Extract the (X, Y) coordinate from the center of the cell holding the provided text.  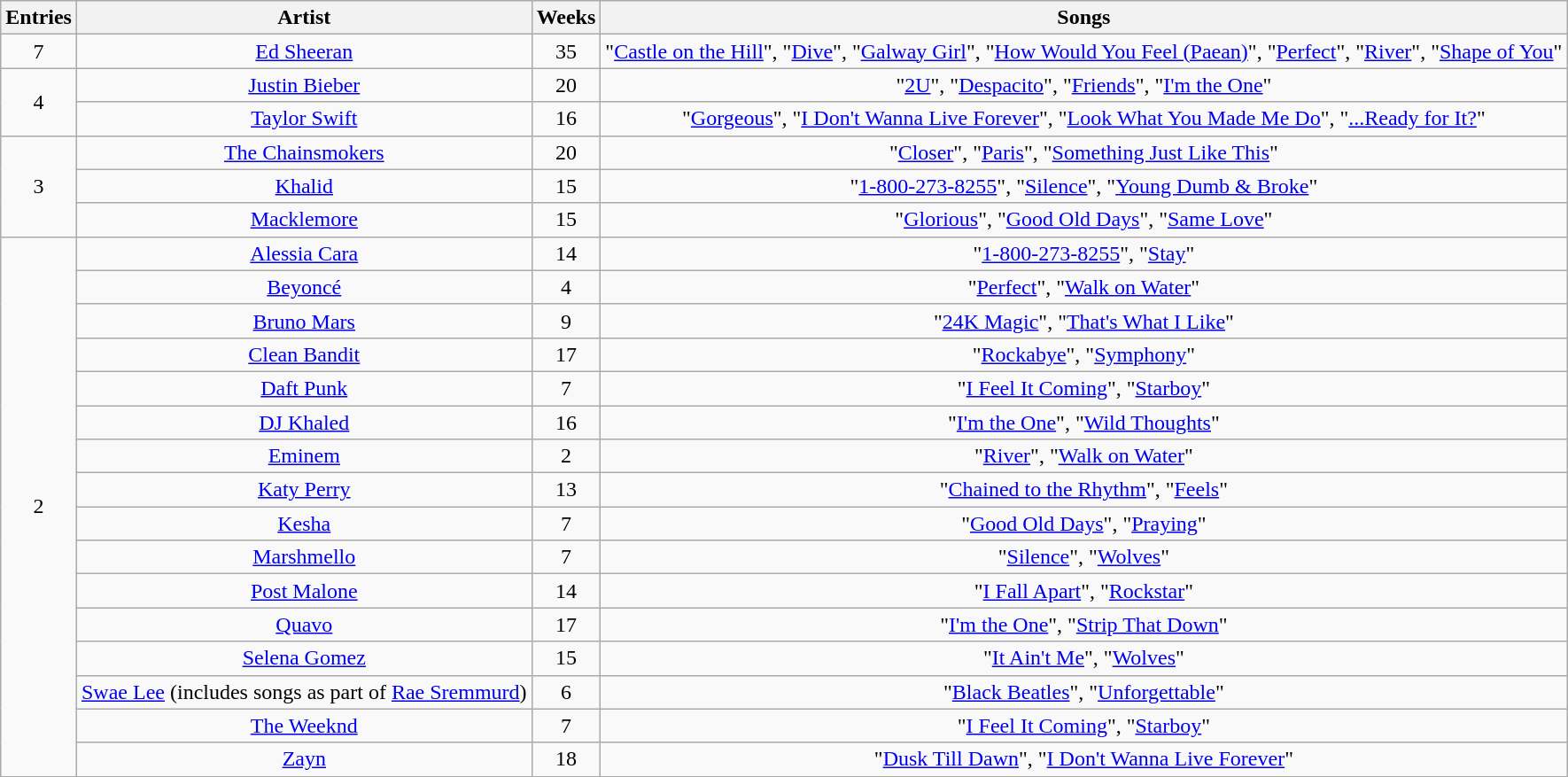
Entries (39, 18)
"24K Magic", "That's What I Like" (1084, 321)
Eminem (304, 456)
"I'm the One", "Wild Thoughts" (1084, 423)
"Closer", "Paris", "Something Just Like This" (1084, 152)
Kesha (304, 524)
13 (566, 490)
Post Malone (304, 591)
Weeks (566, 18)
Beyoncé (304, 287)
"Good Old Days", "Praying" (1084, 524)
Taylor Swift (304, 119)
The Weeknd (304, 726)
"I Fall Apart", "Rockstar" (1084, 591)
Quavo (304, 625)
The Chainsmokers (304, 152)
Marshmello (304, 557)
Khalid (304, 186)
Zayn (304, 759)
"Gorgeous", "I Don't Wanna Live Forever", "Look What You Made Me Do", "...Ready for It?" (1084, 119)
"Rockabye", "Symphony" (1084, 354)
Selena Gomez (304, 658)
"Perfect", "Walk on Water" (1084, 287)
"I'm the One", "Strip That Down" (1084, 625)
Katy Perry (304, 490)
"Castle on the Hill", "Dive", "Galway Girl", "How Would You Feel (Paean)", "Perfect", "River", "Shape of You" (1084, 51)
"River", "Walk on Water" (1084, 456)
3 (39, 186)
Artist (304, 18)
Ed Sheeran (304, 51)
9 (566, 321)
35 (566, 51)
Swae Lee (includes songs as part of Rae Sremmurd) (304, 692)
Alessia Cara (304, 253)
"Glorious", "Good Old Days", "Same Love" (1084, 220)
Daft Punk (304, 388)
"Black Beatles", "Unforgettable" (1084, 692)
"1-800-273-8255", "Stay" (1084, 253)
6 (566, 692)
"It Ain't Me", "Wolves" (1084, 658)
"Chained to the Rhythm", "Feels" (1084, 490)
18 (566, 759)
Bruno Mars (304, 321)
Songs (1084, 18)
Justin Bieber (304, 85)
"2U", "Despacito", "Friends", "I'm the One" (1084, 85)
"1-800-273-8255", "Silence", "Young Dumb & Broke" (1084, 186)
"Dusk Till Dawn", "I Don't Wanna Live Forever" (1084, 759)
Macklemore (304, 220)
"Silence", "Wolves" (1084, 557)
DJ Khaled (304, 423)
Clean Bandit (304, 354)
